Find where the given text appears and provide that cell's center as (X, Y) coordinate. 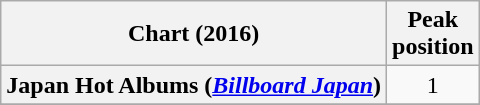
Peakposition (433, 34)
Chart (2016) (194, 34)
1 (433, 85)
Japan Hot Albums (Billboard Japan) (194, 85)
